Identify which cell holds the provided text, then report its [x, y] central coordinate. 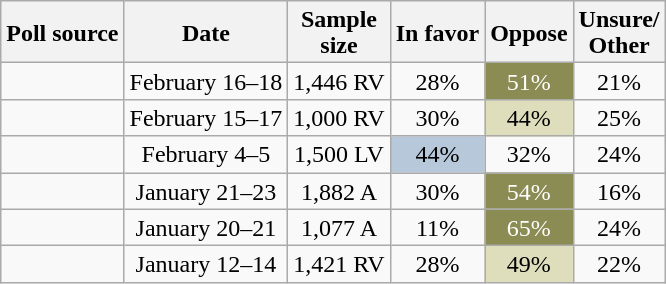
1,421 RV [339, 264]
In favor [437, 32]
1,882 A [339, 190]
January 21–23 [206, 190]
65% [529, 228]
February 15–17 [206, 118]
16% [619, 190]
49% [529, 264]
11% [437, 228]
25% [619, 118]
Oppose [529, 32]
32% [529, 154]
1,500 LV [339, 154]
Poll source [62, 32]
22% [619, 264]
1,000 RV [339, 118]
February 4–5 [206, 154]
1,077 A [339, 228]
Unsure/Other [619, 32]
February 16–18 [206, 82]
51% [529, 82]
Date [206, 32]
Samplesize [339, 32]
1,446 RV [339, 82]
January 12–14 [206, 264]
January 20–21 [206, 228]
54% [529, 190]
21% [619, 82]
